Extract the [X, Y] coordinate from the center of the cell holding the provided text.  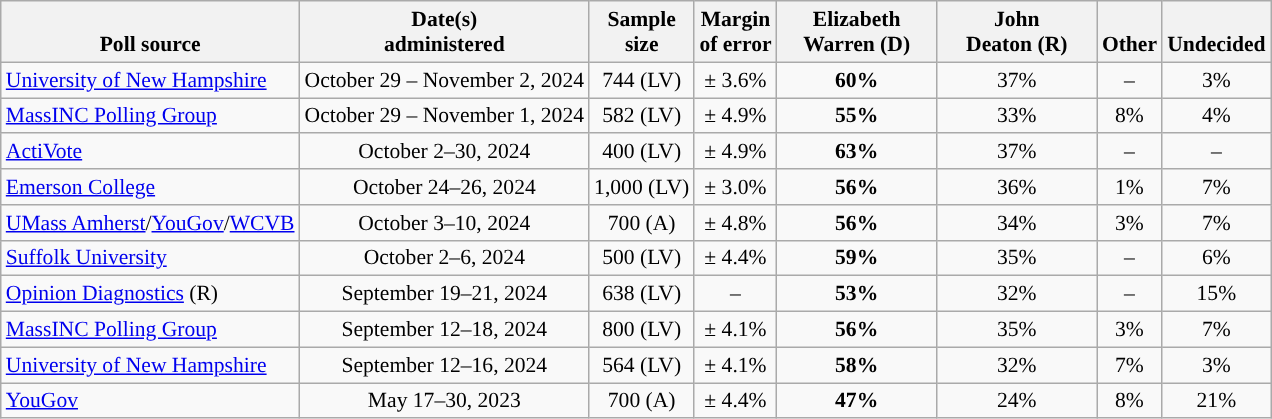
October 29 – November 2, 2024 [445, 80]
53% [857, 294]
33% [1017, 116]
Suffolk University [150, 258]
Other [1130, 32]
ActiVote [150, 152]
October 24–26, 2024 [445, 187]
59% [857, 258]
34% [1017, 223]
Undecided [1216, 32]
400 (LV) [642, 152]
55% [857, 116]
Emerson College [150, 187]
± 3.0% [735, 187]
ElizabethWarren (D) [857, 32]
24% [1017, 401]
638 (LV) [642, 294]
October 3–10, 2024 [445, 223]
47% [857, 401]
Marginof error [735, 32]
36% [1017, 187]
May 17–30, 2023 [445, 401]
October 29 – November 1, 2024 [445, 116]
Date(s)administered [445, 32]
1% [1130, 187]
YouGov [150, 401]
582 (LV) [642, 116]
September 12–16, 2024 [445, 365]
Poll source [150, 32]
Opinion Diagnostics (R) [150, 294]
± 3.6% [735, 80]
58% [857, 365]
UMass Amherst/YouGov/WCVB [150, 223]
564 (LV) [642, 365]
744 (LV) [642, 80]
October 2–6, 2024 [445, 258]
Samplesize [642, 32]
September 19–21, 2024 [445, 294]
500 (LV) [642, 258]
1,000 (LV) [642, 187]
4% [1216, 116]
6% [1216, 258]
21% [1216, 401]
800 (LV) [642, 330]
± 4.8% [735, 223]
63% [857, 152]
September 12–18, 2024 [445, 330]
JohnDeaton (R) [1017, 32]
October 2–30, 2024 [445, 152]
60% [857, 80]
15% [1216, 294]
